From the cell containing the given text, extract its center point as (X, Y) coordinate. 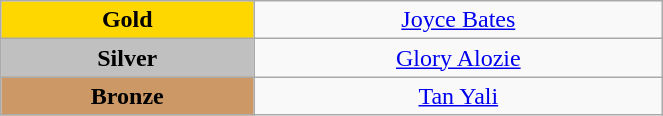
Bronze (128, 96)
Tan Yali (458, 96)
Joyce Bates (458, 20)
Gold (128, 20)
Silver (128, 58)
Glory Alozie (458, 58)
